Return (x, y) of the center of cell containing provided text 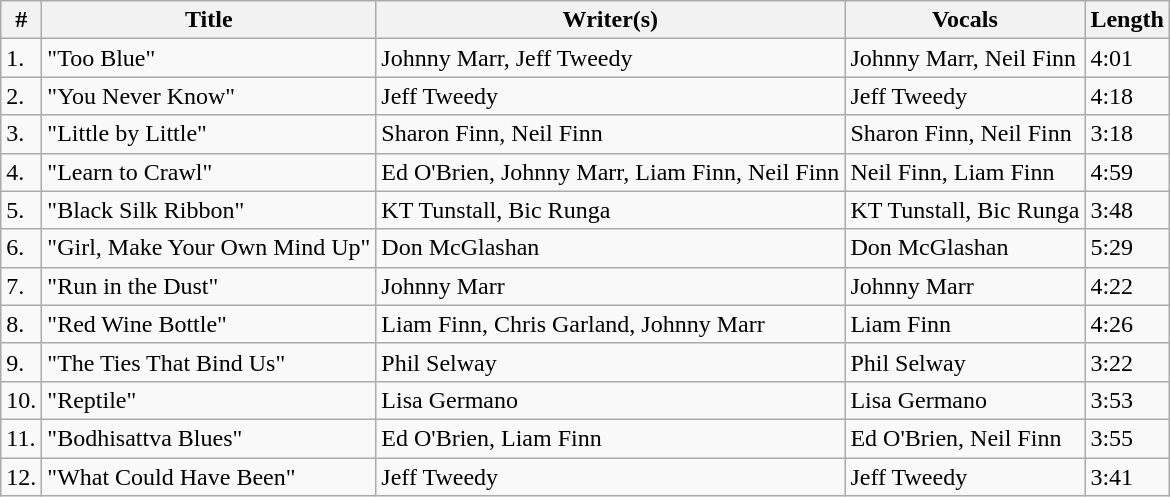
10. (22, 400)
Title (209, 20)
"Girl, Make Your Own Mind Up" (209, 248)
"Reptile" (209, 400)
4:18 (1127, 96)
Writer(s) (610, 20)
"Learn to Crawl" (209, 172)
"What Could Have Been" (209, 477)
Neil Finn, Liam Finn (965, 172)
"The Ties That Bind Us" (209, 362)
Johnny Marr, Jeff Tweedy (610, 58)
3:18 (1127, 134)
Ed O'Brien, Johnny Marr, Liam Finn, Neil Finn (610, 172)
5:29 (1127, 248)
1. (22, 58)
3:55 (1127, 438)
8. (22, 324)
3:41 (1127, 477)
"Little by Little" (209, 134)
Ed O'Brien, Neil Finn (965, 438)
7. (22, 286)
"You Never Know" (209, 96)
"Red Wine Bottle" (209, 324)
4:22 (1127, 286)
Liam Finn, Chris Garland, Johnny Marr (610, 324)
"Bodhisattva Blues" (209, 438)
6. (22, 248)
Ed O'Brien, Liam Finn (610, 438)
Liam Finn (965, 324)
"Black Silk Ribbon" (209, 210)
2. (22, 96)
11. (22, 438)
3:53 (1127, 400)
Vocals (965, 20)
3. (22, 134)
4:26 (1127, 324)
"Too Blue" (209, 58)
5. (22, 210)
"Run in the Dust" (209, 286)
9. (22, 362)
4:01 (1127, 58)
3:48 (1127, 210)
# (22, 20)
4. (22, 172)
Johnny Marr, Neil Finn (965, 58)
12. (22, 477)
Length (1127, 20)
3:22 (1127, 362)
4:59 (1127, 172)
